Output the (X, Y) coordinate of the center of the cell containing the given text.  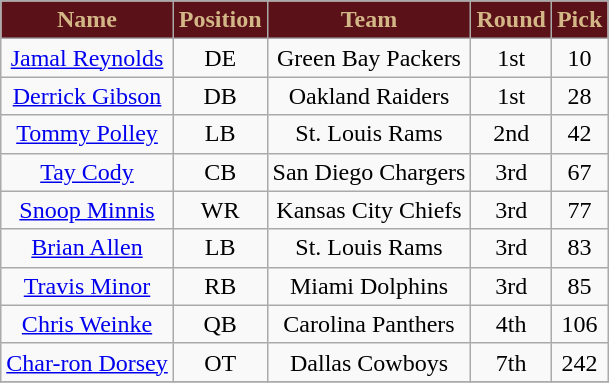
2nd (511, 134)
Oakland Raiders (369, 96)
Brian Allen (88, 248)
Kansas City Chiefs (369, 210)
Dallas Cowboys (369, 362)
242 (579, 362)
Round (511, 20)
DE (220, 58)
Snoop Minnis (88, 210)
106 (579, 324)
Carolina Panthers (369, 324)
Team (369, 20)
San Diego Chargers (369, 172)
10 (579, 58)
Name (88, 20)
Travis Minor (88, 286)
85 (579, 286)
7th (511, 362)
RB (220, 286)
Derrick Gibson (88, 96)
28 (579, 96)
Char-ron Dorsey (88, 362)
77 (579, 210)
WR (220, 210)
42 (579, 134)
Pick (579, 20)
83 (579, 248)
QB (220, 324)
Miami Dolphins (369, 286)
Position (220, 20)
Jamal Reynolds (88, 58)
Tay Cody (88, 172)
Tommy Polley (88, 134)
CB (220, 172)
4th (511, 324)
67 (579, 172)
DB (220, 96)
Green Bay Packers (369, 58)
OT (220, 362)
Chris Weinke (88, 324)
